From the cell containing the given text, extract its center point as (X, Y) coordinate. 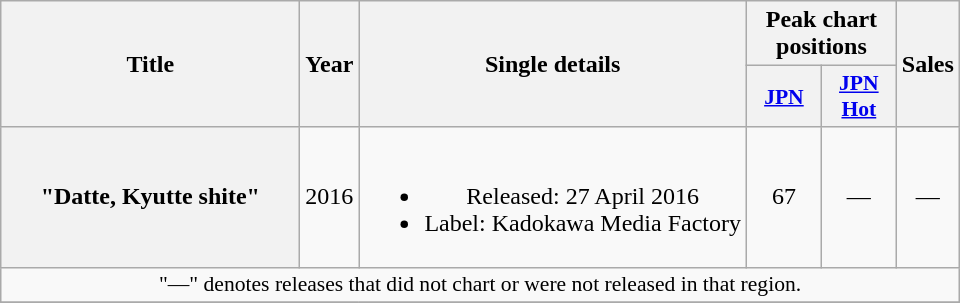
Released: 27 April 2016Label: Kadokawa Media Factory (553, 197)
2016 (330, 197)
"Datte, Kyutte shite" (150, 197)
Peak chart positions (821, 34)
"—" denotes releases that did not chart or were not released in that region. (480, 285)
Sales (928, 64)
Year (330, 64)
Title (150, 64)
JPN (784, 96)
67 (784, 197)
JPNHot (858, 96)
Single details (553, 64)
